Identify which cell holds the provided text, then report its [X, Y] central coordinate. 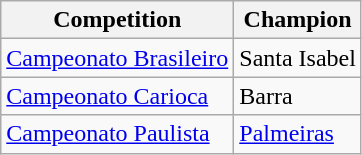
Campeonato Carioca [118, 96]
Champion [298, 20]
Palmeiras [298, 134]
Santa Isabel [298, 58]
Campeonato Paulista [118, 134]
Competition [118, 20]
Campeonato Brasileiro [118, 58]
Barra [298, 96]
